Search for the cell housing the specified text and yield its (X, Y) center coordinate. 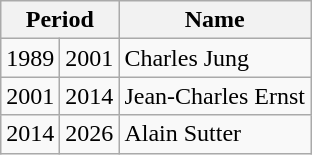
2026 (90, 134)
Jean-Charles Ernst (215, 96)
1989 (30, 58)
Name (215, 20)
Alain Sutter (215, 134)
Period (60, 20)
Charles Jung (215, 58)
